Search for the cell housing the specified text and yield its (X, Y) center coordinate. 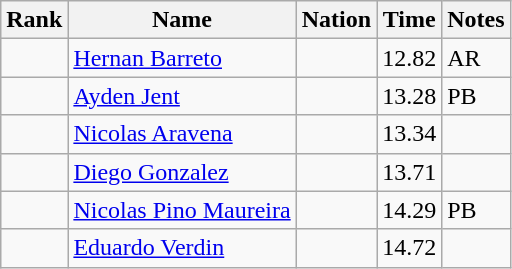
Nicolas Aravena (182, 134)
13.71 (410, 172)
13.28 (410, 96)
Time (410, 20)
Ayden Jent (182, 96)
Nicolas Pino Maureira (182, 210)
Rank (34, 20)
Diego Gonzalez (182, 172)
Hernan Barreto (182, 58)
Eduardo Verdin (182, 248)
12.82 (410, 58)
Nation (336, 20)
Notes (476, 20)
AR (476, 58)
14.29 (410, 210)
14.72 (410, 248)
Name (182, 20)
13.34 (410, 134)
